Detect which cell encompasses the target text, then output its [x, y] center coordinate. 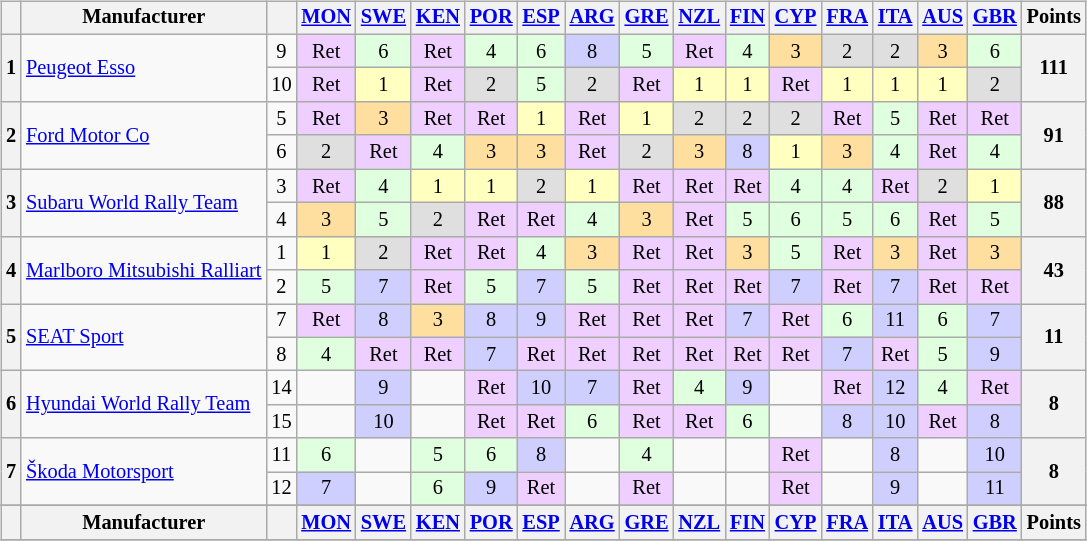
14 [281, 388]
15 [281, 422]
Ford Motor Co [144, 136]
SEAT Sport [144, 338]
111 [1054, 68]
Škoda Motorsport [144, 472]
43 [1054, 270]
Peugeot Esso [144, 68]
88 [1054, 202]
91 [1054, 136]
Hyundai World Rally Team [144, 404]
Subaru World Rally Team [144, 202]
Marlboro Mitsubishi Ralliart [144, 270]
